Return the [X, Y] coordinate for the center point of the cell that contains the specified text.  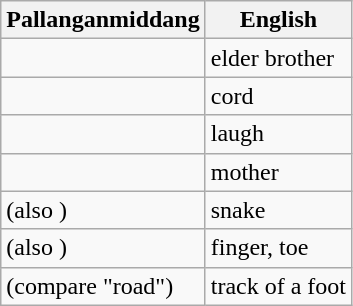
cord [278, 96]
track of a foot [278, 286]
English [278, 20]
mother [278, 172]
Pallanganmiddang [103, 20]
(compare "road") [103, 286]
finger, toe [278, 248]
elder brother [278, 58]
snake [278, 210]
laugh [278, 134]
